Locate the cell with the specified text and output its (x, y) center coordinate. 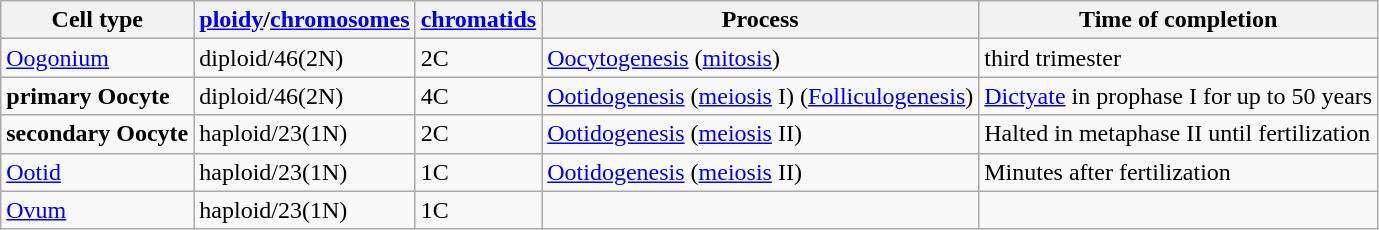
ploidy/chromosomes (304, 20)
4C (478, 96)
Process (760, 20)
Halted in metaphase II until fertilization (1178, 134)
third trimester (1178, 58)
Ootidogenesis (meiosis I) (Folliculogenesis) (760, 96)
Time of completion (1178, 20)
Oogonium (98, 58)
chromatids (478, 20)
Ovum (98, 210)
Ootid (98, 172)
Dictyate in prophase I for up to 50 years (1178, 96)
secondary Oocyte (98, 134)
primary Oocyte (98, 96)
Oocytogenesis (mitosis) (760, 58)
Cell type (98, 20)
Minutes after fertilization (1178, 172)
